Find where the given text appears and provide that cell's center as [x, y] coordinate. 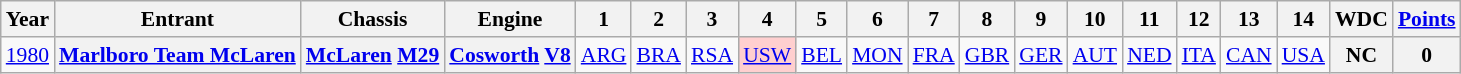
BRA [658, 55]
2 [658, 19]
Engine [510, 19]
Chassis [372, 19]
AUT [1095, 55]
Points [1427, 19]
RSA [712, 55]
Marlboro Team McLaren [178, 55]
FRA [934, 55]
3 [712, 19]
6 [878, 19]
Cosworth V8 [510, 55]
Year [28, 19]
GBR [988, 55]
0 [1427, 55]
13 [1249, 19]
GER [1040, 55]
8 [988, 19]
1980 [28, 55]
NED [1149, 55]
7 [934, 19]
WDC [1362, 19]
MON [878, 55]
4 [767, 19]
14 [1304, 19]
12 [1199, 19]
USW [767, 55]
Entrant [178, 19]
9 [1040, 19]
1 [604, 19]
10 [1095, 19]
CAN [1249, 55]
BEL [822, 55]
ITA [1199, 55]
NC [1362, 55]
11 [1149, 19]
USA [1304, 55]
5 [822, 19]
ARG [604, 55]
McLaren M29 [372, 55]
